Capture the cell that displays the provided text and extract its [x, y] central coordinate. 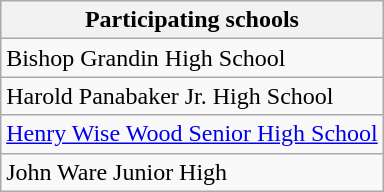
Bishop Grandin High School [192, 58]
Henry Wise Wood Senior High School [192, 134]
Participating schools [192, 20]
John Ware Junior High [192, 172]
Harold Panabaker Jr. High School [192, 96]
